Search for the cell housing the specified text and yield its [x, y] center coordinate. 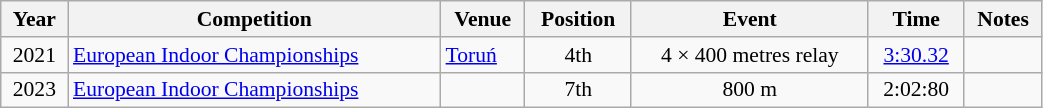
7th [578, 90]
Competition [254, 19]
2021 [34, 55]
Year [34, 19]
4 × 400 metres relay [750, 55]
Time [916, 19]
4th [578, 55]
Event [750, 19]
Venue [483, 19]
Toruń [483, 55]
800 m [750, 90]
Notes [1003, 19]
2023 [34, 90]
3:30.32 [916, 55]
2:02:80 [916, 90]
Position [578, 19]
